Provide the (X, Y) coordinate of the cell's center where the given text is located.  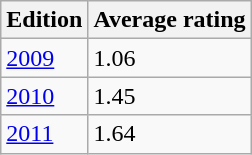
2009 (44, 58)
1.06 (170, 58)
Average rating (170, 20)
1.45 (170, 96)
1.64 (170, 134)
Edition (44, 20)
2010 (44, 96)
2011 (44, 134)
